Identify which cell holds the provided text, then report its (x, y) central coordinate. 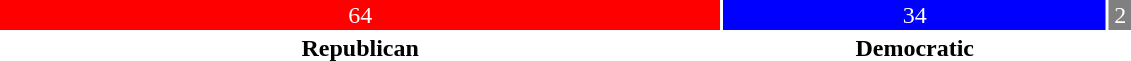
34 (914, 15)
64 (360, 15)
